Identify which cell holds the provided text, then report its [X, Y] central coordinate. 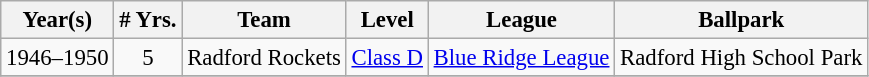
Radford Rockets [264, 58]
# Yrs. [148, 20]
Year(s) [58, 20]
1946–1950 [58, 58]
Team [264, 20]
League [521, 20]
5 [148, 58]
Radford High School Park [742, 58]
Blue Ridge League [521, 58]
Ballpark [742, 20]
Level [387, 20]
Class D [387, 58]
